Extract the (x, y) coordinate from the center of the cell holding the provided text.  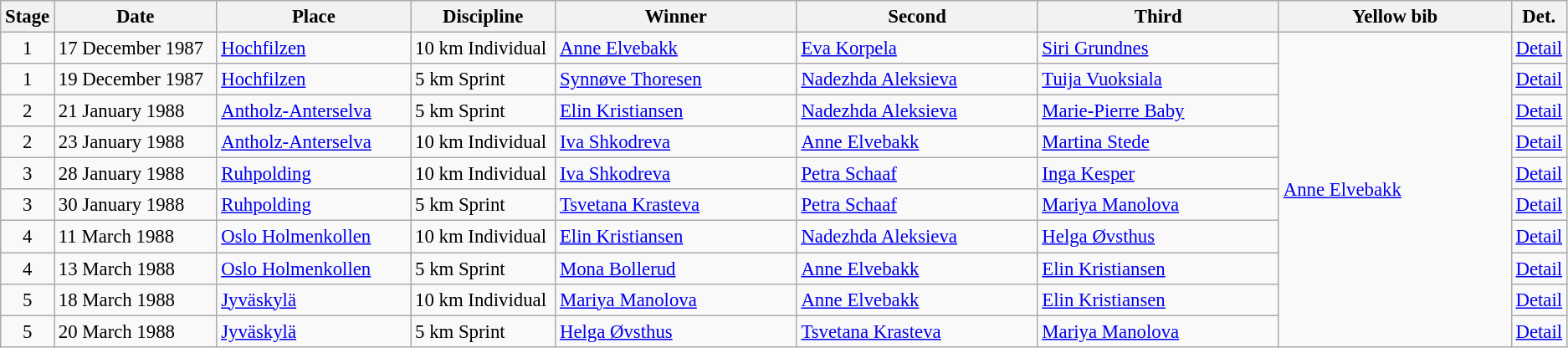
Synnøve Thoresen (676, 79)
Eva Korpela (917, 49)
13 March 1988 (135, 269)
30 January 1988 (135, 205)
18 March 1988 (135, 299)
28 January 1988 (135, 174)
20 March 1988 (135, 331)
Stage (28, 17)
Inga Kesper (1158, 174)
Place (314, 17)
11 March 1988 (135, 237)
Martina Stede (1158, 142)
Third (1158, 17)
Yellow bib (1395, 17)
23 January 1988 (135, 142)
Second (917, 17)
17 December 1987 (135, 49)
Siri Grundnes (1158, 49)
Winner (676, 17)
Tuija Vuoksiala (1158, 79)
Marie-Pierre Baby (1158, 111)
Mona Bollerud (676, 269)
Det. (1539, 17)
19 December 1987 (135, 79)
Date (135, 17)
Discipline (484, 17)
21 January 1988 (135, 111)
